Return the (X, Y) coordinate for the center point of the cell that contains the specified text.  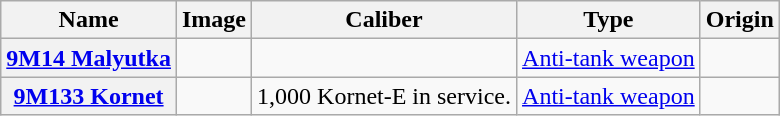
Origin (740, 20)
Caliber (384, 20)
9M133 Kornet (89, 96)
9M14 Malyutka (89, 58)
Type (609, 20)
1,000 Kornet-E in service. (384, 96)
Image (214, 20)
Name (89, 20)
